Provide the (X, Y) coordinate of the cell's center where the given text is located.  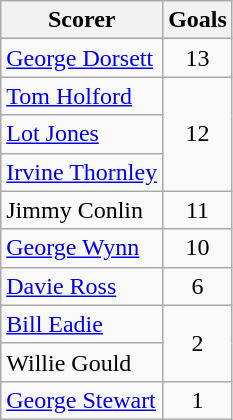
Davie Ross (82, 286)
12 (198, 134)
George Stewart (82, 400)
Bill Eadie (82, 324)
2 (198, 343)
Irvine Thornley (82, 172)
George Dorsett (82, 58)
Jimmy Conlin (82, 210)
11 (198, 210)
Scorer (82, 20)
1 (198, 400)
Goals (198, 20)
Tom Holford (82, 96)
6 (198, 286)
Lot Jones (82, 134)
13 (198, 58)
George Wynn (82, 248)
Willie Gould (82, 362)
10 (198, 248)
